Capture the cell that displays the provided text and extract its [X, Y] central coordinate. 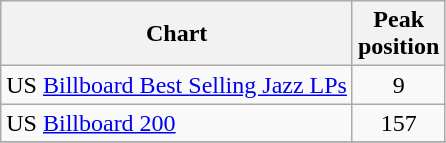
US Billboard 200 [177, 123]
Peakposition [398, 34]
US Billboard Best Selling Jazz LPs [177, 85]
Chart [177, 34]
157 [398, 123]
9 [398, 85]
